Pinpoint the cell where the given text exists, returning its (x, y) midpoint coordinate. 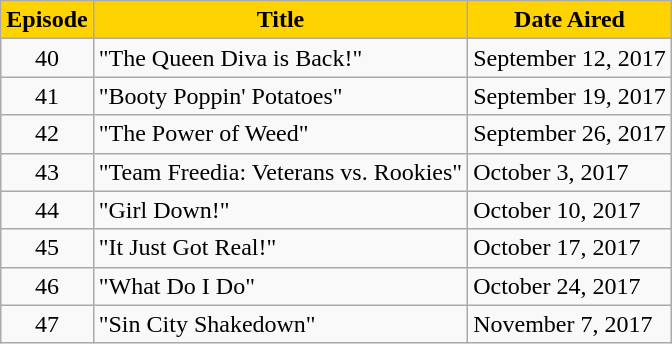
October 24, 2017 (570, 286)
October 17, 2017 (570, 248)
Date Aired (570, 20)
October 10, 2017 (570, 210)
September 12, 2017 (570, 58)
"Sin City Shakedown" (280, 324)
46 (47, 286)
September 26, 2017 (570, 134)
Episode (47, 20)
47 (47, 324)
"Team Freedia: Veterans vs. Rookies" (280, 172)
41 (47, 96)
November 7, 2017 (570, 324)
"The Queen Diva is Back!" (280, 58)
"Girl Down!" (280, 210)
"What Do I Do" (280, 286)
45 (47, 248)
"The Power of Weed" (280, 134)
September 19, 2017 (570, 96)
42 (47, 134)
"It Just Got Real!" (280, 248)
43 (47, 172)
40 (47, 58)
"Booty Poppin' Potatoes" (280, 96)
Title (280, 20)
44 (47, 210)
October 3, 2017 (570, 172)
